Output the (x, y) coordinate of the center of the cell containing the given text.  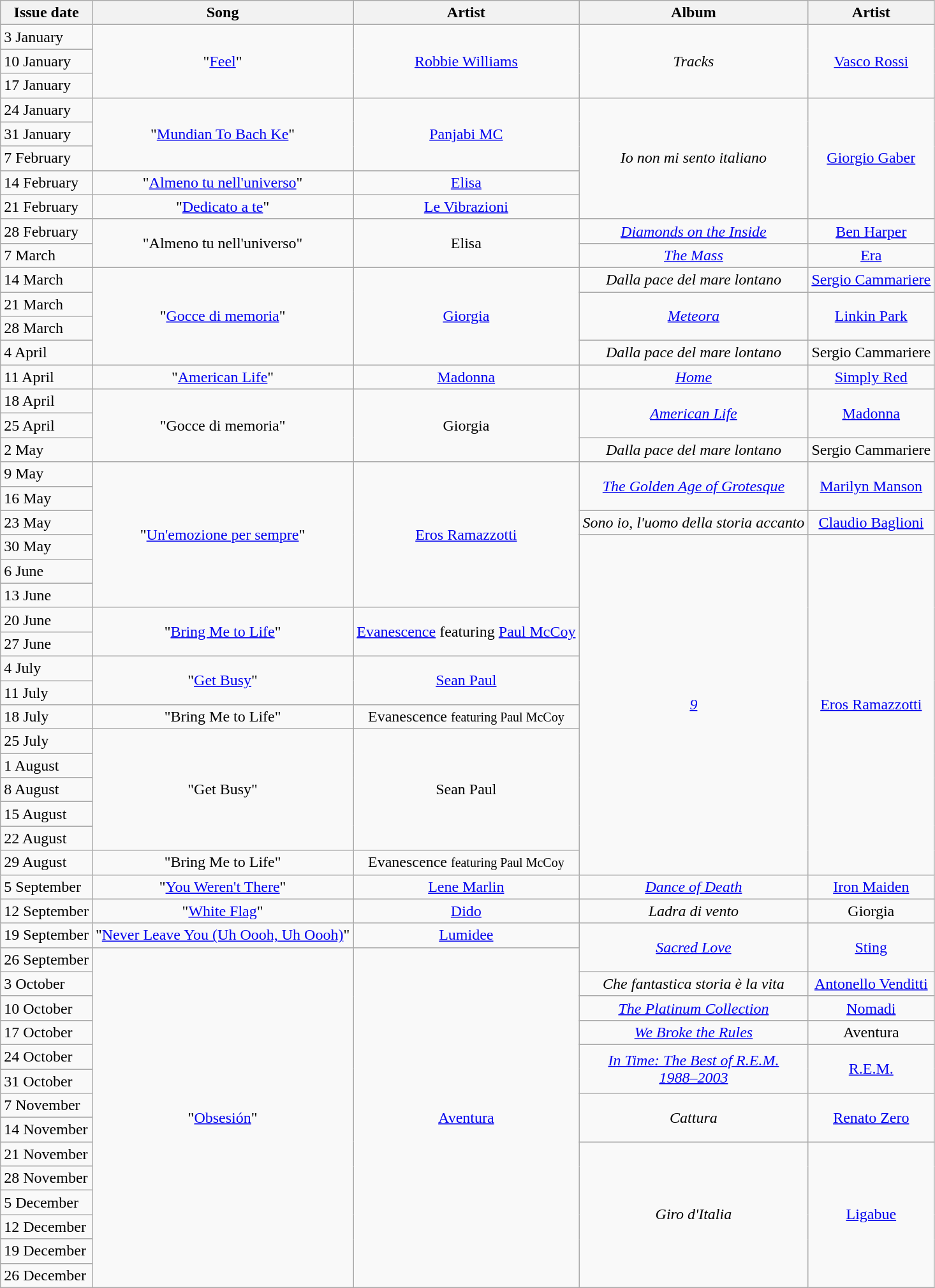
Antonello Venditti (871, 984)
9 (694, 704)
4 July (47, 668)
11 April (47, 377)
12 September (47, 911)
28 November (47, 1178)
25 April (47, 426)
Linkin Park (871, 316)
"American Life" (222, 377)
7 March (47, 255)
Le Vibrazioni (466, 207)
Claudio Baglioni (871, 522)
Nomadi (871, 1008)
18 July (47, 717)
Iron Maiden (871, 887)
Ben Harper (871, 231)
Sting (871, 947)
Panjabi MC (466, 134)
14 March (47, 279)
Home (694, 377)
The Platinum Collection (694, 1008)
Issue date (47, 13)
Ligabue (871, 1215)
12 December (47, 1227)
Lene Marlin (466, 887)
Era (871, 255)
Sacred Love (694, 947)
Renato Zero (871, 1118)
"Un'emozione per sempre" (222, 535)
23 May (47, 522)
31 October (47, 1081)
9 May (47, 474)
27 June (47, 644)
Dido (466, 911)
Giorgio Gaber (871, 158)
30 May (47, 547)
26 December (47, 1275)
Che fantastica storia è la vita (694, 984)
The Mass (694, 255)
29 August (47, 862)
14 February (47, 182)
Io non mi sento italiano (694, 158)
7 November (47, 1106)
Giro d'Italia (694, 1215)
16 May (47, 498)
15 August (47, 814)
Dance of Death (694, 887)
11 July (47, 692)
25 July (47, 741)
14 November (47, 1130)
Ladra di vento (694, 911)
8 August (47, 790)
2 May (47, 450)
19 December (47, 1251)
28 March (47, 329)
3 January (47, 37)
24 January (47, 110)
24 October (47, 1056)
We Broke the Rules (694, 1032)
Simply Red (871, 377)
21 February (47, 207)
"White Flag" (222, 911)
13 June (47, 595)
Tracks (694, 61)
10 October (47, 1008)
22 August (47, 838)
3 October (47, 984)
Marilyn Manson (871, 486)
6 June (47, 571)
"Mundian To Bach Ke" (222, 134)
17 October (47, 1032)
21 March (47, 304)
10 January (47, 61)
20 June (47, 619)
19 September (47, 935)
7 February (47, 158)
1 August (47, 766)
Cattura (694, 1118)
26 September (47, 959)
17 January (47, 85)
31 January (47, 134)
"You Weren't There" (222, 887)
"Dedicato a te" (222, 207)
Sono io, l'uomo della storia accanto (694, 522)
Lumidee (466, 935)
5 December (47, 1203)
American Life (694, 413)
Vasco Rossi (871, 61)
The Golden Age of Grotesque (694, 486)
21 November (47, 1154)
R.E.M. (871, 1069)
5 September (47, 887)
18 April (47, 401)
"Feel" (222, 61)
Robbie Williams (466, 61)
Song (222, 13)
Meteora (694, 316)
Album (694, 13)
4 April (47, 353)
Diamonds on the Inside (694, 231)
"Obsesión" (222, 1118)
"Never Leave You (Uh Oooh, Uh Oooh)" (222, 935)
28 February (47, 231)
In Time: The Best of R.E.M.1988–2003 (694, 1069)
